For the text-containing cell, return its midpoint in [X, Y] coordinate format. 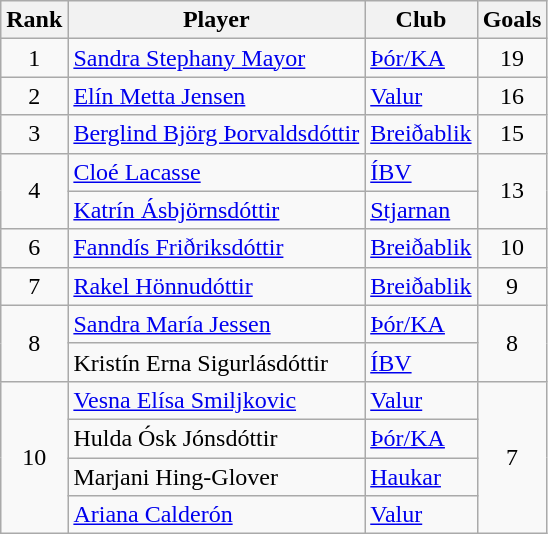
15 [512, 134]
Vesna Elísa Smiljkovic [216, 400]
Elín Metta Jensen [216, 96]
Fanndís Friðriksdóttir [216, 248]
19 [512, 58]
16 [512, 96]
Sandra María Jessen [216, 324]
4 [34, 191]
Katrín Ásbjörnsdóttir [216, 210]
Goals [512, 20]
13 [512, 191]
Rakel Hönnudóttir [216, 286]
Haukar [421, 477]
Rank [34, 20]
Player [216, 20]
Ariana Calderón [216, 515]
9 [512, 286]
Stjarnan [421, 210]
Berglind Björg Þorvaldsdóttir [216, 134]
Sandra Stephany Mayor [216, 58]
Club [421, 20]
3 [34, 134]
Marjani Hing-Glover [216, 477]
1 [34, 58]
Kristín Erna Sigurlásdóttir [216, 362]
Hulda Ósk Jónsdóttir [216, 438]
Cloé Lacasse [216, 172]
2 [34, 96]
6 [34, 248]
